For the text-containing cell, return its midpoint in (X, Y) coordinate format. 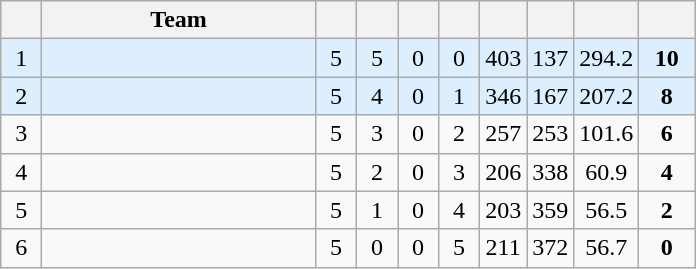
167 (550, 96)
56.7 (606, 248)
203 (504, 210)
137 (550, 58)
Team (179, 20)
359 (550, 210)
294.2 (606, 58)
403 (504, 58)
10 (667, 58)
346 (504, 96)
372 (550, 248)
101.6 (606, 134)
257 (504, 134)
211 (504, 248)
56.5 (606, 210)
207.2 (606, 96)
60.9 (606, 172)
338 (550, 172)
253 (550, 134)
8 (667, 96)
206 (504, 172)
